Pinpoint the cell where the given text exists, returning its (x, y) midpoint coordinate. 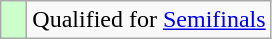
Qualified for Semifinals (149, 20)
